Return the (x, y) coordinate for the center point of the cell that contains the specified text.  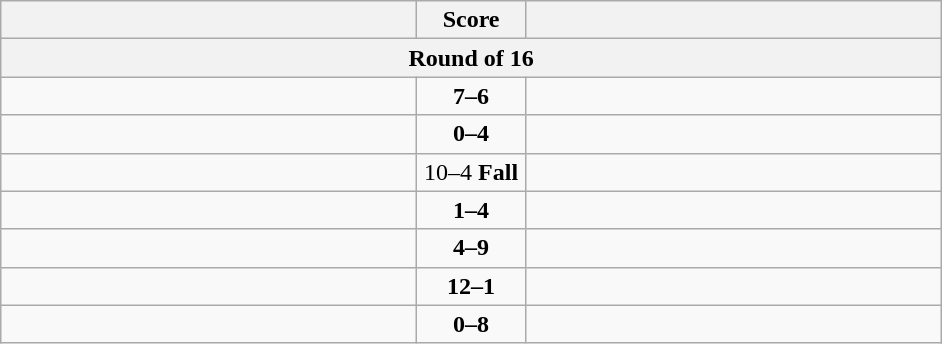
0–8 (472, 324)
4–9 (472, 248)
0–4 (472, 134)
Score (472, 20)
12–1 (472, 286)
1–4 (472, 210)
10–4 Fall (472, 172)
Round of 16 (472, 58)
7–6 (472, 96)
